Provide the [X, Y] coordinate of the cell's center where the given text is located.  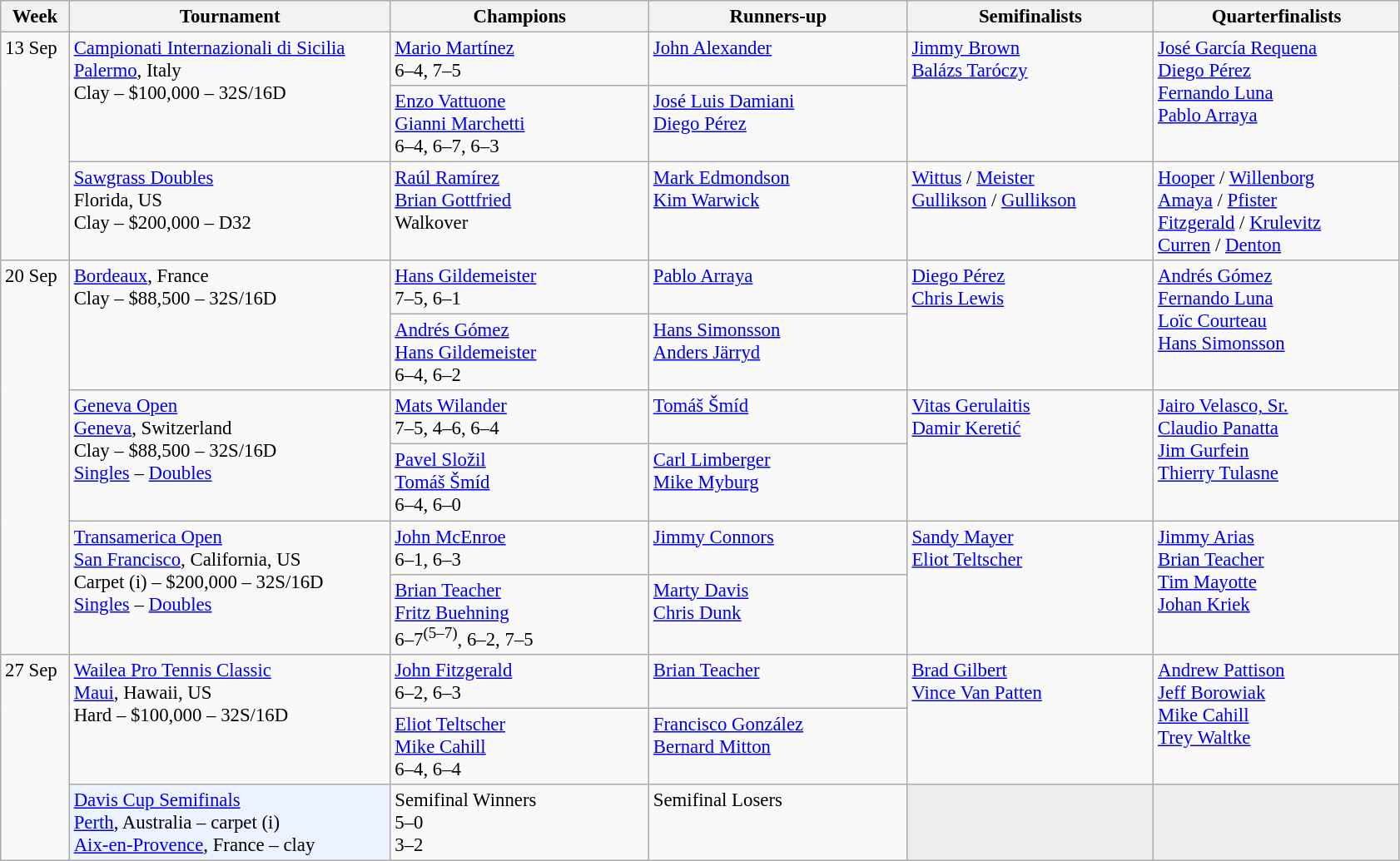
Geneva Open Geneva, Switzerland Clay – $88,500 – 32S/16D Singles – Doubles [230, 456]
Jimmy Arias Brian Teacher Tim Mayotte Johan Kriek [1277, 587]
27 Sep [35, 757]
Semifinal Winners 5–0 3–2 [519, 823]
Wittus / Meister Gullikson / Gullikson [1030, 211]
13 Sep [35, 146]
Semifinal Losers [779, 823]
Eliot Teltscher Mike Cahill 6–4, 6–4 [519, 746]
Mark Edmondson Kim Warwick [779, 211]
Jimmy Connors [779, 547]
Andrés Gómez Fernando Luna Loïc Courteau Hans Simonsson [1277, 325]
Andrew Pattison Jeff Borowiak Mike Cahill Trey Waltke [1277, 719]
John Alexander [779, 60]
Quarterfinalists [1277, 17]
Semifinalists [1030, 17]
Davis Cup Semifinals Perth, Australia – carpet (i) Aix-en-Provence, France – clay [230, 823]
Bordeaux, France Clay – $88,500 – 32S/16D [230, 325]
20 Sep [35, 458]
Pablo Arraya [779, 288]
Wailea Pro Tennis Classic Maui, Hawaii, US Hard – $100,000 – 32S/16D [230, 719]
Jairo Velasco, Sr. Claudio Panatta Jim Gurfein Thierry Tulasne [1277, 456]
John Fitzgerald 6–2, 6–3 [519, 680]
Raúl Ramírez Brian Gottfried Walkover [519, 211]
Vitas Gerulaitis Damir Keretić [1030, 456]
José García Requena Diego Pérez Fernando Luna Pablo Arraya [1277, 97]
Marty Davis Chris Dunk [779, 614]
Mats Wilander 7–5, 4–6, 6–4 [519, 418]
Sawgrass Doubles Florida, US Clay – $200,000 – D32 [230, 211]
Pavel Složil Tomáš Šmíd 6–4, 6–0 [519, 482]
John McEnroe 6–1, 6–3 [519, 547]
Hans Simonsson Anders Järryd [779, 353]
Transamerica Open San Francisco, California, US Carpet (i) – $200,000 – 32S/16D Singles – Doubles [230, 587]
Brian Teacher [779, 680]
Francisco González Bernard Mitton [779, 746]
Runners-up [779, 17]
Brian Teacher Fritz Buehning 6–7(5–7), 6–2, 7–5 [519, 614]
Campionati Internazionali di Sicilia Palermo, Italy Clay – $100,000 – 32S/16D [230, 97]
Hooper / Willenborg Amaya / Pfister Fitzgerald / Krulevitz Curren / Denton [1277, 211]
Mario Martínez 6–4, 7–5 [519, 60]
Andrés Gómez Hans Gildemeister 6–4, 6–2 [519, 353]
José Luis Damiani Diego Pérez [779, 124]
Week [35, 17]
Hans Gildemeister 7–5, 6–1 [519, 288]
Enzo Vattuone Gianni Marchetti 6–4, 6–7, 6–3 [519, 124]
Jimmy Brown Balázs Taróczy [1030, 97]
Brad Gilbert Vince Van Patten [1030, 719]
Carl Limberger Mike Myburg [779, 482]
Tomáš Šmíd [779, 418]
Sandy Mayer Eliot Teltscher [1030, 587]
Tournament [230, 17]
Diego Pérez Chris Lewis [1030, 325]
Champions [519, 17]
